Determine the (X, Y) coordinate at the center of the cell enclosing the given text.  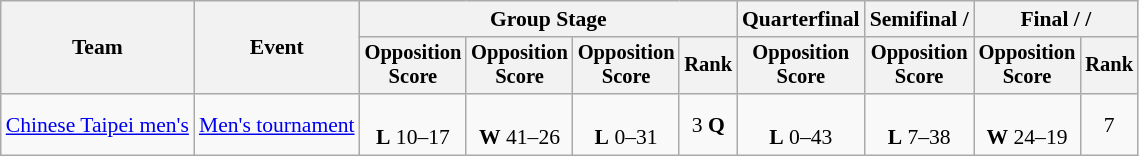
3 Q (708, 124)
Event (277, 48)
Chinese Taipei men's (98, 124)
Final / / (1056, 19)
Semifinal / (920, 19)
Quarterfinal (801, 19)
W 24–19 (1028, 124)
Group Stage (548, 19)
L 10–17 (414, 124)
L 0–31 (626, 124)
W 41–26 (520, 124)
7 (1109, 124)
L 7–38 (920, 124)
Men's tournament (277, 124)
L 0–43 (801, 124)
Team (98, 48)
